Return the [x, y] coordinate for the center point of the cell that contains the specified text.  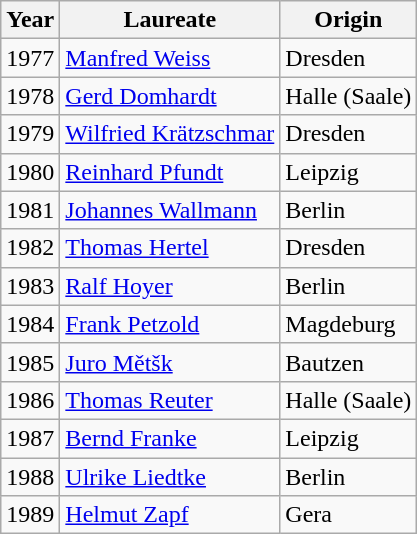
1985 [30, 362]
Ulrike Liedtke [170, 477]
1987 [30, 438]
1979 [30, 134]
Frank Petzold [170, 324]
Wilfried Krätzschmar [170, 134]
1978 [30, 96]
Juro Mětšk [170, 362]
1984 [30, 324]
1977 [30, 58]
Gera [348, 515]
Ralf Hoyer [170, 286]
Thomas Hertel [170, 248]
Manfred Weiss [170, 58]
Bernd Franke [170, 438]
1988 [30, 477]
1983 [30, 286]
1981 [30, 210]
Laureate [170, 20]
Johannes Wallmann [170, 210]
Origin [348, 20]
1989 [30, 515]
Year [30, 20]
Reinhard Pfundt [170, 172]
1986 [30, 400]
Helmut Zapf [170, 515]
Bautzen [348, 362]
1982 [30, 248]
1980 [30, 172]
Magdeburg [348, 324]
Thomas Reuter [170, 400]
Gerd Domhardt [170, 96]
